Search for the cell housing the specified text and yield its (x, y) center coordinate. 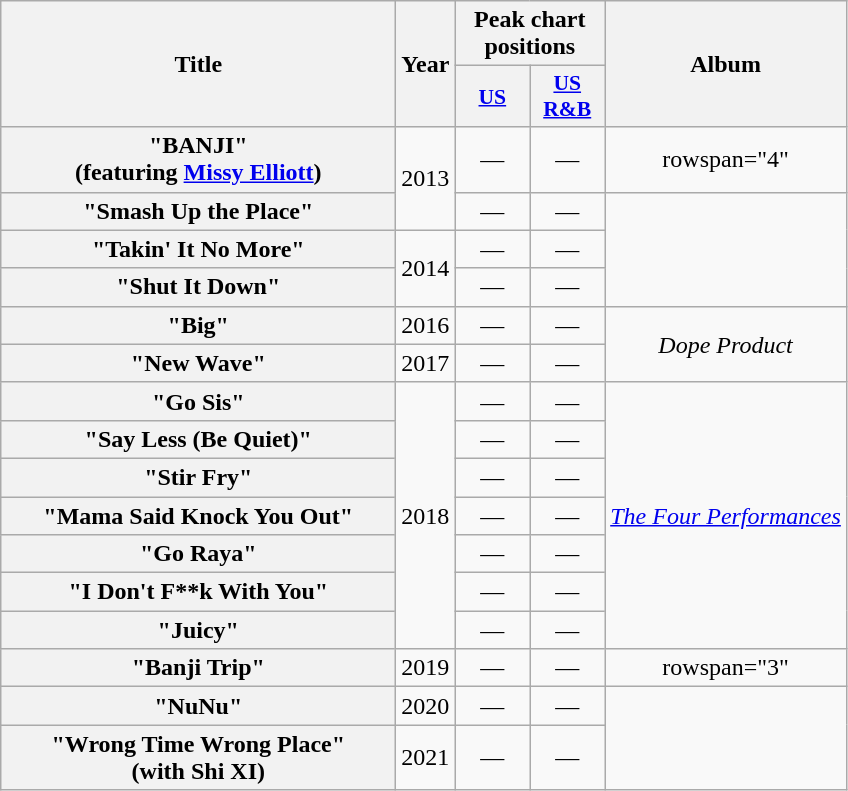
"BANJI" (featuring Missy Elliott) (198, 160)
2021 (426, 758)
2020 (426, 706)
Album (726, 64)
"Takin' It No More" (198, 249)
"Go Raya" (198, 554)
US (492, 96)
2013 (426, 178)
2016 (426, 325)
"Stir Fry" (198, 477)
US R&B (568, 96)
2014 (426, 268)
Title (198, 64)
"Mama Said Knock You Out" (198, 515)
Year (426, 64)
"Go Sis" (198, 401)
"Wrong Time Wrong Place"(with Shi XI) (198, 758)
2017 (426, 363)
"NuNu" (198, 706)
Peak chart positions (530, 34)
rowspan="3" (726, 668)
"Shut It Down" (198, 287)
The Four Performances (726, 515)
"Smash Up the Place" (198, 211)
"Banji Trip" (198, 668)
rowspan="4" (726, 160)
Dope Product (726, 344)
2019 (426, 668)
"New Wave" (198, 363)
"Say Less (Be Quiet)" (198, 439)
"Juicy" (198, 630)
2018 (426, 515)
"Big" (198, 325)
"I Don't F**k With You" (198, 592)
